Scan for the cell matching the given text and deliver its [X, Y] coordinate at center. 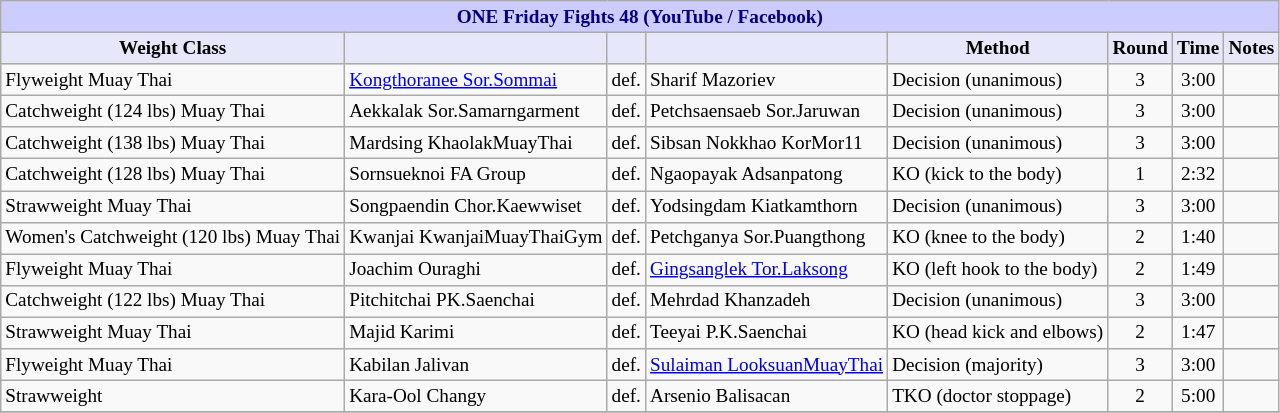
Sornsueknoi FA Group [476, 175]
Ngaopayak Adsanpatong [766, 175]
Pitchitchai PK.Saenchai [476, 301]
Songpaendin Chor.Kaewwiset [476, 206]
1:40 [1198, 238]
2:32 [1198, 175]
Kongthoranee Sor.Sommai [476, 80]
Arsenio Balisacan [766, 396]
Women's Catchweight (120 lbs) Muay Thai [173, 238]
Mardsing KhaolakMuayThai [476, 143]
KO (left hook to the body) [998, 270]
Catchweight (122 lbs) Muay Thai [173, 301]
Joachim Ouraghi [476, 270]
ONE Friday Fights 48 (YouTube / Facebook) [640, 17]
Strawweight [173, 396]
Yodsingdam Kiatkamthorn [766, 206]
Sharif Mazoriev [766, 80]
Petchganya Sor.Puangthong [766, 238]
Catchweight (138 lbs) Muay Thai [173, 143]
Kara-Ool Changy [476, 396]
Kwanjai KwanjaiMuayThaiGym [476, 238]
KO (knee to the body) [998, 238]
Aekkalak Sor.Samarngarment [476, 111]
Decision (majority) [998, 365]
Notes [1252, 48]
1:49 [1198, 270]
Catchweight (128 lbs) Muay Thai [173, 175]
KO (head kick and elbows) [998, 333]
Sulaiman LooksuanMuayThai [766, 365]
Kabilan Jalivan [476, 365]
Sibsan Nokkhao KorMor11 [766, 143]
Catchweight (124 lbs) Muay Thai [173, 111]
Petchsaensaeb Sor.Jaruwan [766, 111]
Teeyai P.K.Saenchai [766, 333]
Mehrdad Khanzadeh [766, 301]
1 [1140, 175]
Weight Class [173, 48]
KO (kick to the body) [998, 175]
Round [1140, 48]
Method [998, 48]
5:00 [1198, 396]
TKO (doctor stoppage) [998, 396]
Time [1198, 48]
1:47 [1198, 333]
Majid Karimi [476, 333]
Gingsanglek Tor.Laksong [766, 270]
